Capture the cell that displays the provided text and extract its [X, Y] central coordinate. 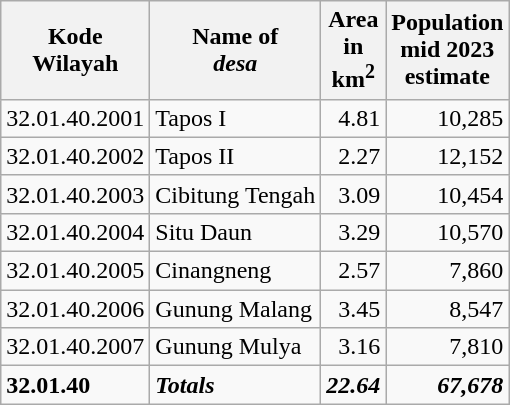
Cibitung Tengah [236, 194]
2.27 [354, 156]
3.09 [354, 194]
Gunung Mulya [236, 347]
3.16 [354, 347]
32.01.40.2003 [76, 194]
32.01.40 [76, 385]
7,860 [448, 271]
10,570 [448, 232]
Populationmid 2023estimate [448, 50]
Totals [236, 385]
4.81 [354, 118]
32.01.40.2007 [76, 347]
Cinangneng [236, 271]
10,285 [448, 118]
Kode Wilayah [76, 50]
Tapos II [236, 156]
Area in km2 [354, 50]
67,678 [448, 385]
3.29 [354, 232]
Tapos I [236, 118]
Name of desa [236, 50]
22.64 [354, 385]
10,454 [448, 194]
32.01.40.2001 [76, 118]
7,810 [448, 347]
32.01.40.2004 [76, 232]
32.01.40.2005 [76, 271]
Gunung Malang [236, 309]
3.45 [354, 309]
32.01.40.2002 [76, 156]
2.57 [354, 271]
8,547 [448, 309]
12,152 [448, 156]
32.01.40.2006 [76, 309]
Situ Daun [236, 232]
